Return the [x, y] coordinate for the center point of the cell that contains the specified text.  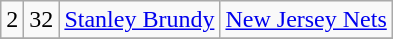
New Jersey Nets [306, 20]
2 [12, 20]
Stanley Brundy [140, 20]
32 [42, 20]
